Pinpoint the cell where the given text exists, returning its [x, y] midpoint coordinate. 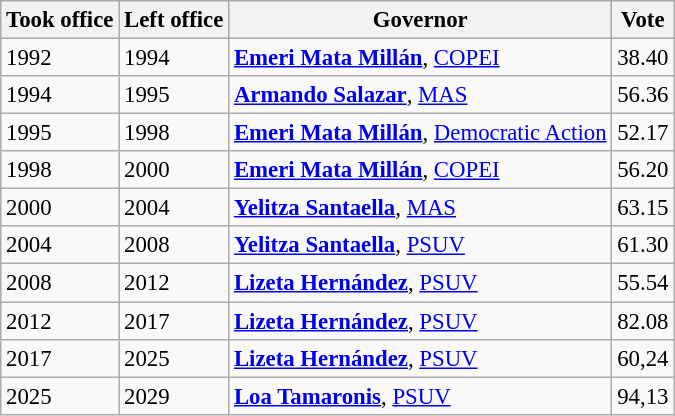
56.36 [643, 95]
56.20 [643, 170]
60,24 [643, 358]
38.40 [643, 58]
Yelitza Santaella, PSUV [420, 245]
94,13 [643, 396]
2029 [174, 396]
Took office [60, 20]
Vote [643, 20]
52.17 [643, 133]
Loa Tamaronis, PSUV [420, 396]
63.15 [643, 208]
82.08 [643, 321]
Left office [174, 20]
Yelitza Santaella, MAS [420, 208]
55.54 [643, 283]
Governor [420, 20]
Emeri Mata Millán, Democratic Action [420, 133]
1992 [60, 58]
61.30 [643, 245]
Armando Salazar, MAS [420, 95]
